Output the [X, Y] coordinate of the center of the cell containing the given text.  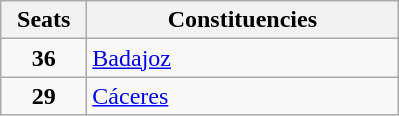
Cáceres [242, 96]
Seats [44, 20]
36 [44, 58]
Constituencies [242, 20]
29 [44, 96]
Badajoz [242, 58]
